Pinpoint the cell where the given text exists, returning its (X, Y) midpoint coordinate. 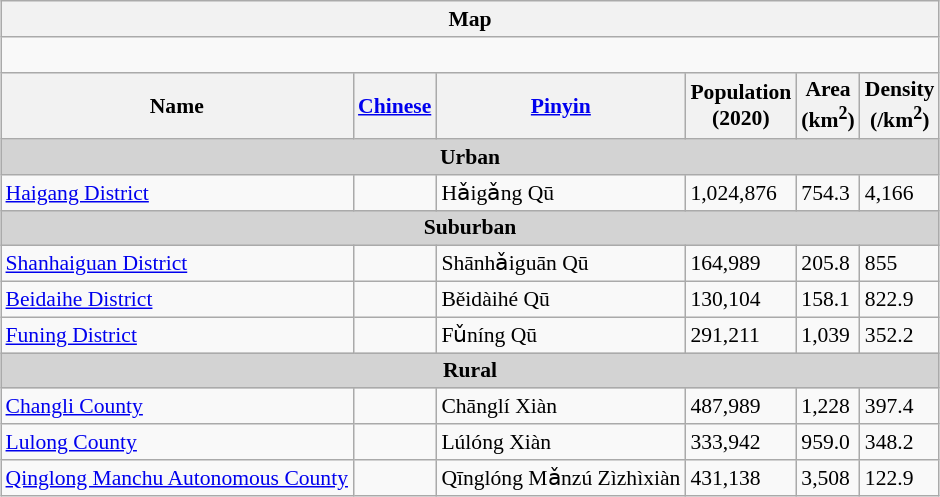
Chānglí Xiàn (560, 406)
Fǔníng Qū (560, 335)
Shānhǎiguān Qū (560, 264)
Qīnglóng Mǎnzú Zìzhìxiàn (560, 477)
431,138 (740, 477)
397.4 (900, 406)
1,039 (828, 335)
Lulong County (176, 442)
158.1 (828, 299)
Area(km2) (828, 106)
164,989 (740, 264)
754.3 (828, 192)
Population(2020) (740, 106)
333,942 (740, 442)
959.0 (828, 442)
Shanhaiguan District (176, 264)
Chinese (394, 106)
348.2 (900, 442)
Name (176, 106)
3,508 (828, 477)
130,104 (740, 299)
205.8 (828, 264)
Urban (470, 157)
Haigang District (176, 192)
855 (900, 264)
122.9 (900, 477)
Rural (470, 371)
1,024,876 (740, 192)
Hǎigǎng Qū (560, 192)
Běidàihé Qū (560, 299)
822.9 (900, 299)
1,228 (828, 406)
291,211 (740, 335)
4,166 (900, 192)
Qinglong Manchu Autonomous County (176, 477)
Map (470, 19)
Beidaihe District (176, 299)
Pinyin (560, 106)
Suburban (470, 228)
Funing District (176, 335)
487,989 (740, 406)
352.2 (900, 335)
Lúlóng Xiàn (560, 442)
Density (/km2) (900, 106)
Changli County (176, 406)
